From the cell containing the given text, extract its center point as (X, Y) coordinate. 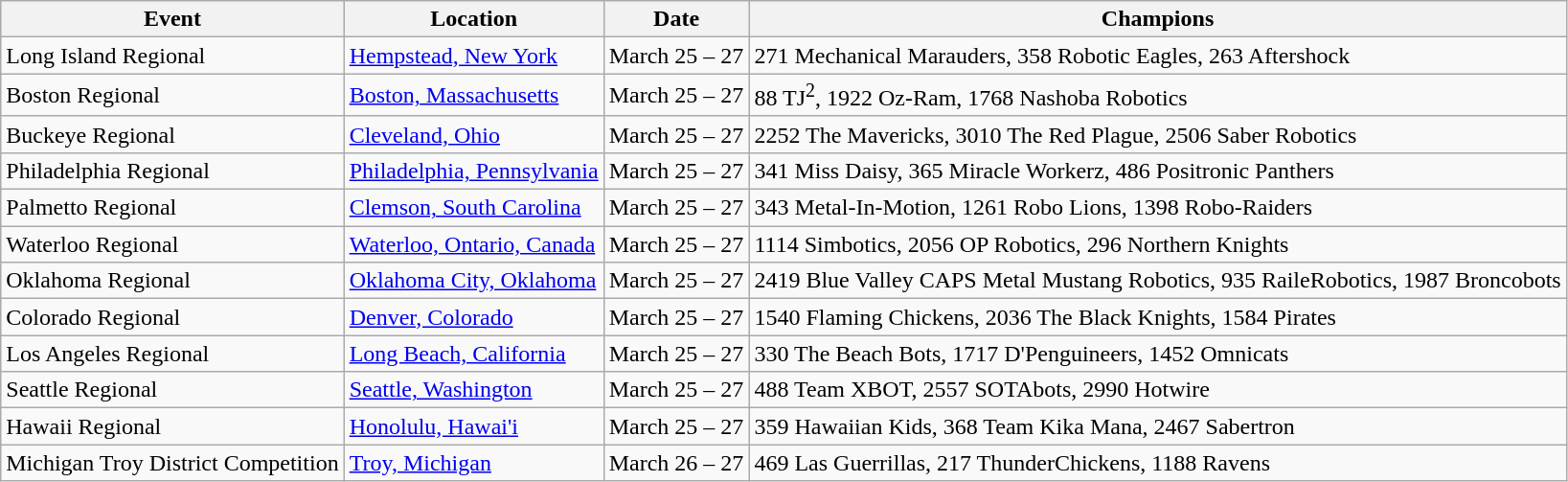
1114 Simbotics, 2056 OP Robotics, 296 Northern Knights (1157, 244)
Date (676, 19)
Location (473, 19)
359 Hawaiian Kids, 368 Team Kika Mana, 2467 Sabertron (1157, 426)
271 Mechanical Marauders, 358 Robotic Eagles, 263 Aftershock (1157, 56)
Hawaii Regional (172, 426)
1540 Flaming Chickens, 2036 The Black Knights, 1584 Pirates (1157, 317)
Clemson, South Carolina (473, 208)
Long Island Regional (172, 56)
Troy, Michigan (473, 463)
88 TJ2, 1922 Oz-Ram, 1768 Nashoba Robotics (1157, 96)
2419 Blue Valley CAPS Metal Mustang Robotics, 935 RaileRobotics, 1987 Broncobots (1157, 281)
330 The Beach Bots, 1717 D'Penguineers, 1452 Omnicats (1157, 354)
Boston, Massachusetts (473, 96)
Colorado Regional (172, 317)
Waterloo Regional (172, 244)
Buckeye Regional (172, 134)
March 26 – 27 (676, 463)
Philadelphia, Pennsylvania (473, 171)
Denver, Colorado (473, 317)
Long Beach, California (473, 354)
343 Metal-In-Motion, 1261 Robo Lions, 1398 Robo-Raiders (1157, 208)
469 Las Guerrillas, 217 ThunderChickens, 1188 Ravens (1157, 463)
2252 The Mavericks, 3010 The Red Plague, 2506 Saber Robotics (1157, 134)
Palmetto Regional (172, 208)
341 Miss Daisy, 365 Miracle Workerz, 486 Positronic Panthers (1157, 171)
Cleveland, Ohio (473, 134)
Los Angeles Regional (172, 354)
Champions (1157, 19)
Hempstead, New York (473, 56)
Event (172, 19)
Boston Regional (172, 96)
Seattle Regional (172, 390)
Philadelphia Regional (172, 171)
Honolulu, Hawai'i (473, 426)
Seattle, Washington (473, 390)
Michigan Troy District Competition (172, 463)
Waterloo, Ontario, Canada (473, 244)
Oklahoma Regional (172, 281)
Oklahoma City, Oklahoma (473, 281)
488 Team XBOT, 2557 SOTAbots, 2990 Hotwire (1157, 390)
